Detect which cell encompasses the target text, then output its [X, Y] center coordinate. 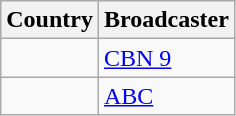
Broadcaster [166, 20]
CBN 9 [166, 58]
Country [50, 20]
ABC [166, 96]
